Identify which cell holds the provided text, then report its (X, Y) central coordinate. 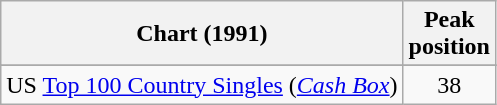
US Top 100 Country Singles (Cash Box) (202, 85)
38 (449, 85)
Chart (1991) (202, 34)
Peakposition (449, 34)
